Capture the cell that displays the provided text and extract its [x, y] central coordinate. 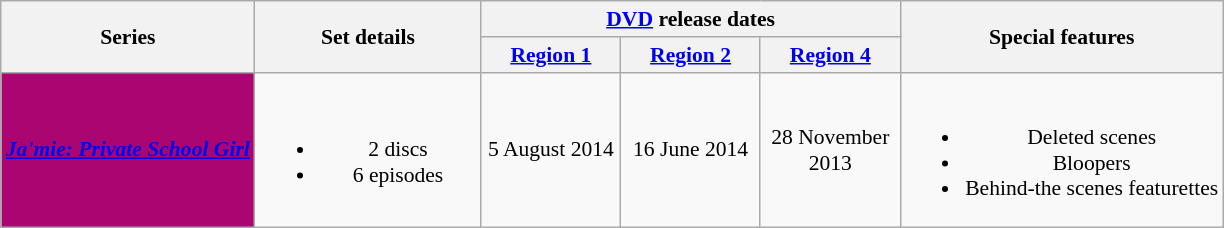
Region 2 [691, 55]
16 June 2014 [691, 150]
Ja'mie: Private School Girl [128, 150]
Region 4 [830, 55]
2 discs6 episodes [368, 150]
28 November 2013 [830, 150]
Series [128, 36]
5 August 2014 [551, 150]
Deleted scenesBloopersBehind-the scenes featurettes [1062, 150]
Region 1 [551, 55]
DVD release dates [690, 19]
Special features [1062, 36]
Set details [368, 36]
